Pinpoint the cell where the given text exists, returning its [X, Y] midpoint coordinate. 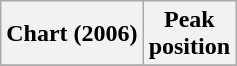
Chart (2006) [72, 34]
Peakposition [189, 34]
